Identify which cell holds the provided text, then report its [X, Y] central coordinate. 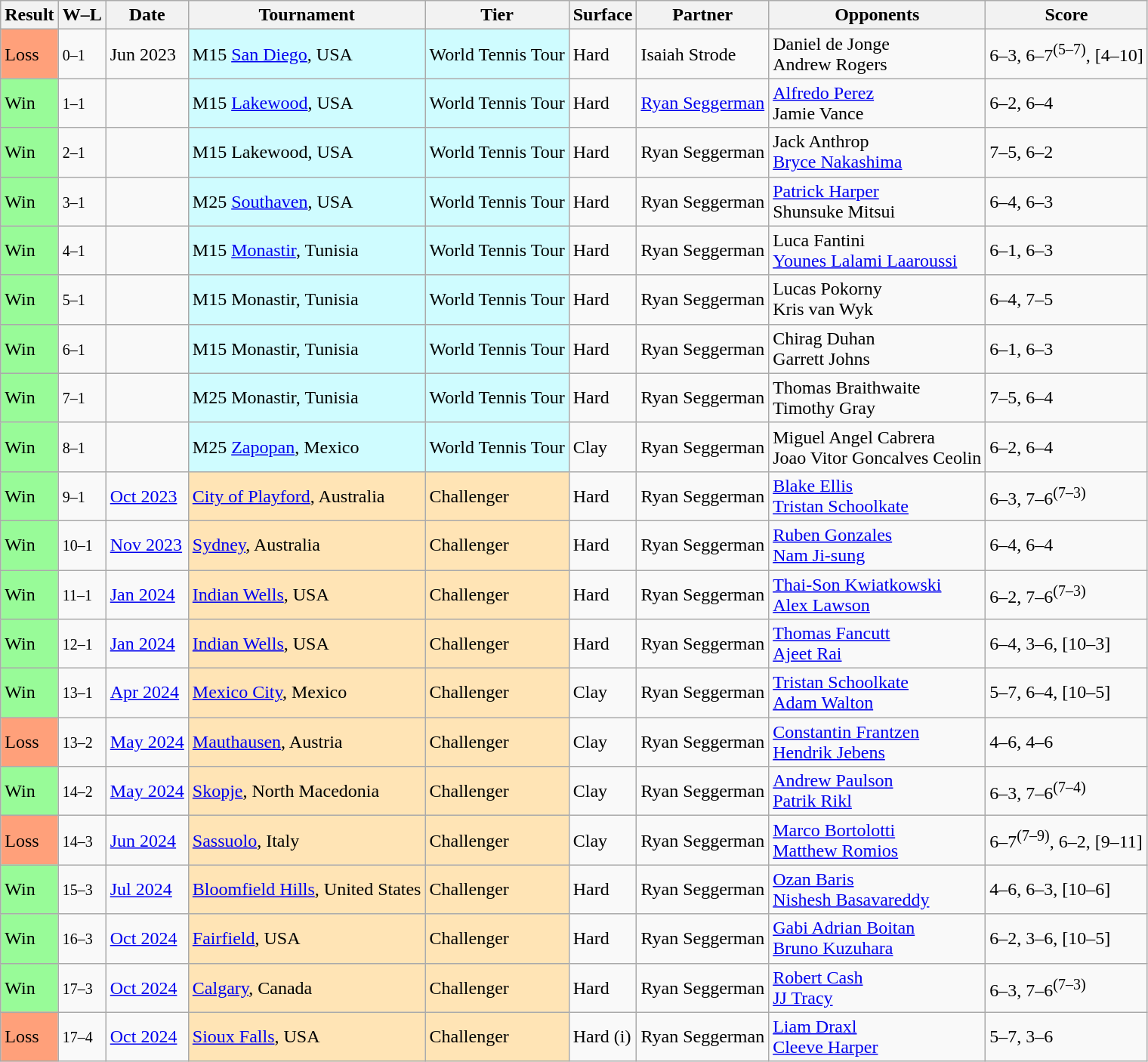
Fairfield, USA [307, 938]
Calgary, Canada [307, 988]
Liam Draxl Cleeve Harper [878, 1036]
0–1 [82, 54]
Lucas Pokorny Kris van Wyk [878, 299]
Skopje, North Macedonia [307, 792]
6–4, 6–3 [1066, 201]
Tier [497, 15]
12–1 [82, 644]
Nov 2023 [147, 545]
Miguel Angel Cabrera Joao Vitor Goncalves Ceolin [878, 447]
6–2, 3–6, [10–5] [1066, 938]
4–1 [82, 251]
5–7, 6–4, [10–5] [1066, 693]
Mauthausen, Austria [307, 742]
13–1 [82, 693]
Partner [702, 15]
Sassuolo, Italy [307, 840]
M25 Monastir, Tunisia [307, 397]
6–3, 7–6(7–4) [1066, 792]
Bloomfield Hills, United States [307, 890]
Daniel de Jonge Andrew Rogers [878, 54]
Blake Ellis Tristan Schoolkate [878, 495]
Hard (i) [603, 1036]
Surface [603, 15]
Score [1066, 15]
Jul 2024 [147, 890]
Ozan Baris Nishesh Basavareddy [878, 890]
16–3 [82, 938]
6–4, 7–5 [1066, 299]
W–L [82, 15]
3–1 [82, 201]
Tristan Schoolkate Adam Walton [878, 693]
5–1 [82, 299]
Mexico City, Mexico [307, 693]
Sioux Falls, USA [307, 1036]
Ruben Gonzales Nam Ji-sung [878, 545]
2–1 [82, 153]
6–4, 3–6, [10–3] [1066, 644]
6–4, 6–4 [1066, 545]
Opponents [878, 15]
Patrick Harper Shunsuke Mitsui [878, 201]
M25 Southaven, USA [307, 201]
Alfredo Perez Jamie Vance [878, 103]
13–2 [82, 742]
Oct 2023 [147, 495]
Chirag Duhan Garrett Johns [878, 349]
15–3 [82, 890]
Apr 2024 [147, 693]
M25 Zapopan, Mexico [307, 447]
Jun 2023 [147, 54]
11–1 [82, 594]
6–7(7–9), 6–2, [9–11] [1066, 840]
17–3 [82, 988]
Luca Fantini Younes Lalami Laaroussi [878, 251]
8–1 [82, 447]
Jack Anthrop Bryce Nakashima [878, 153]
Marco Bortolotti Matthew Romios [878, 840]
Sydney, Australia [307, 545]
Thomas Braithwaite Timothy Gray [878, 397]
Result [29, 15]
7–5, 6–4 [1066, 397]
Constantin Frantzen Hendrik Jebens [878, 742]
M15 San Diego, USA [307, 54]
17–4 [82, 1036]
9–1 [82, 495]
1–1 [82, 103]
7–5, 6–2 [1066, 153]
Thomas Fancutt Ajeet Rai [878, 644]
14–2 [82, 792]
City of Playford, Australia [307, 495]
Tournament [307, 15]
5–7, 3–6 [1066, 1036]
Gabi Adrian Boitan Bruno Kuzuhara [878, 938]
Date [147, 15]
4–6, 4–6 [1066, 742]
Thai-Son Kwiatkowski Alex Lawson [878, 594]
Robert Cash JJ Tracy [878, 988]
10–1 [82, 545]
Jun 2024 [147, 840]
6–3, 6–7(5–7), [4–10] [1066, 54]
Andrew Paulson Patrik Rikl [878, 792]
6–1 [82, 349]
6–2, 7–6(7–3) [1066, 594]
7–1 [82, 397]
14–3 [82, 840]
Isaiah Strode [702, 54]
4–6, 6–3, [10–6] [1066, 890]
